For the text-containing cell, return its midpoint in [x, y] coordinate format. 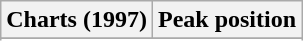
Charts (1997) [77, 20]
Peak position [226, 20]
